Search for the cell housing the specified text and yield its (x, y) center coordinate. 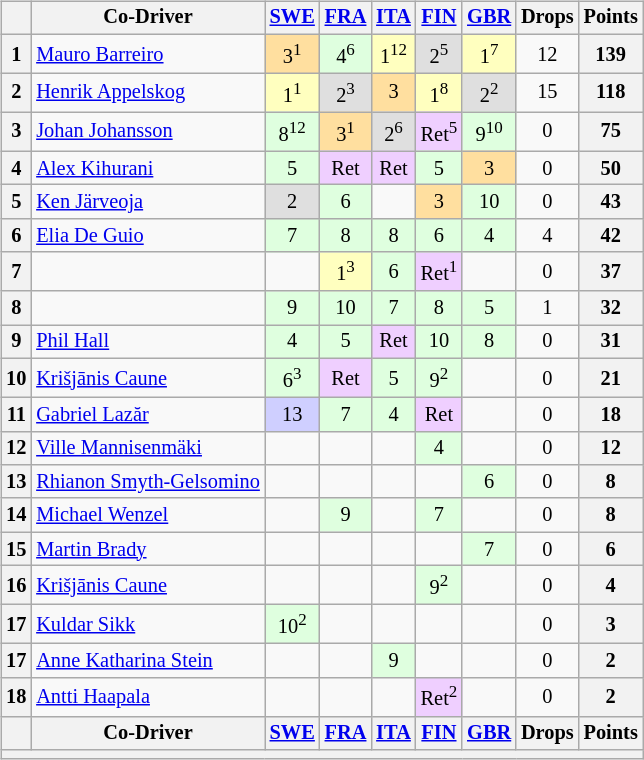
Anne Katharina Stein (148, 661)
Ville Mannisenmäki (148, 448)
32 (611, 308)
23 (346, 92)
Michael Wenzel (148, 515)
139 (611, 54)
Antti Haapala (148, 696)
43 (611, 202)
102 (292, 624)
812 (292, 132)
Kuldar Sikk (148, 624)
Ret5 (439, 132)
910 (489, 132)
Mauro Barreiro (148, 54)
Johan Johansson (148, 132)
118 (611, 92)
37 (611, 272)
Ken Järveoja (148, 202)
21 (611, 378)
14 (16, 515)
46 (346, 54)
26 (393, 132)
Elia De Guio (148, 235)
Rhianon Smyth-Gelsomino (148, 482)
Phil Hall (148, 342)
Alex Kihurani (148, 168)
Ret1 (439, 272)
Gabriel Lazăr (148, 414)
22 (489, 92)
Ret2 (439, 696)
112 (393, 54)
50 (611, 168)
Henrik Appelskog (148, 92)
16 (16, 586)
Martin Brady (148, 549)
42 (611, 235)
75 (611, 132)
63 (292, 378)
25 (439, 54)
